For the text-containing cell, return its midpoint in [X, Y] coordinate format. 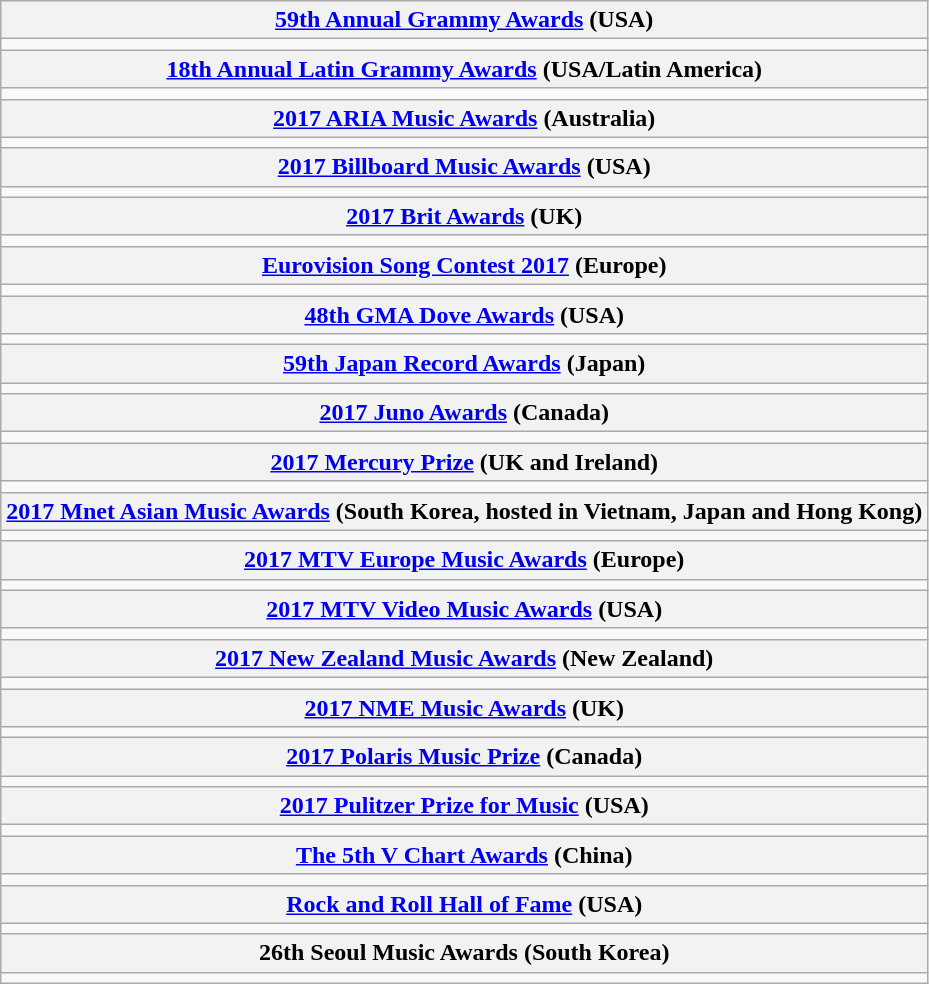
2017 ARIA Music Awards (Australia) [464, 118]
2017 MTV Europe Music Awards (Europe) [464, 560]
2017 Pulitzer Prize for Music (USA) [464, 806]
2017 Brit Awards (UK) [464, 216]
59th Annual Grammy Awards (USA) [464, 20]
18th Annual Latin Grammy Awards (USA/Latin America) [464, 69]
Rock and Roll Hall of Fame (USA) [464, 904]
26th Seoul Music Awards (South Korea) [464, 953]
48th GMA Dove Awards (USA) [464, 315]
59th Japan Record Awards (Japan) [464, 364]
2017 Billboard Music Awards (USA) [464, 167]
The 5th V Chart Awards (China) [464, 855]
2017 MTV Video Music Awards (USA) [464, 609]
2017 Mercury Prize (UK and Ireland) [464, 462]
2017 Juno Awards (Canada) [464, 413]
2017 Mnet Asian Music Awards (South Korea, hosted in Vietnam, Japan and Hong Kong) [464, 511]
2017 Polaris Music Prize (Canada) [464, 757]
2017 NME Music Awards (UK) [464, 707]
Eurovision Song Contest 2017 (Europe) [464, 265]
2017 New Zealand Music Awards (New Zealand) [464, 658]
